Capture the cell that displays the provided text and extract its [X, Y] central coordinate. 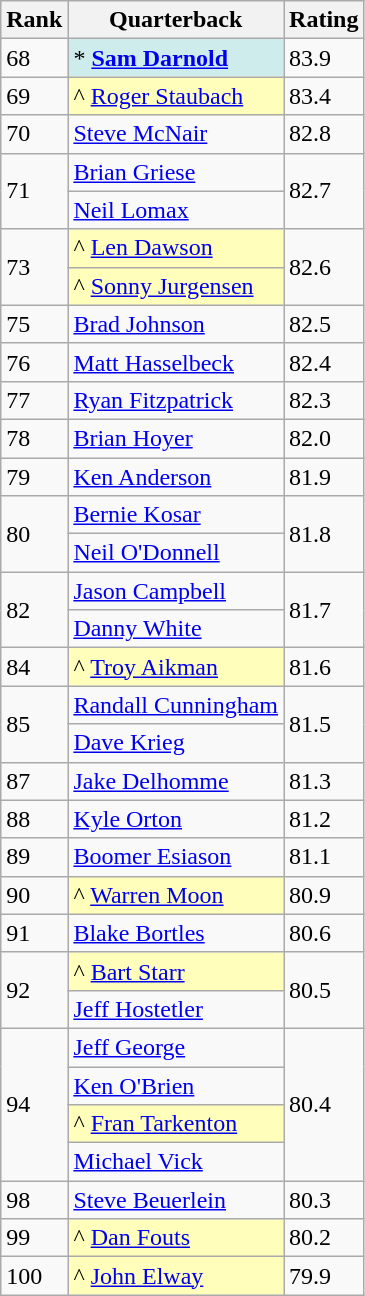
87 [34, 781]
81.3 [324, 781]
^ John Elway [176, 1276]
76 [34, 362]
73 [34, 267]
Danny White [176, 629]
Jeff George [176, 1047]
90 [34, 895]
82.7 [324, 191]
Steve Beuerlein [176, 1200]
84 [34, 667]
Ryan Fitzpatrick [176, 400]
81.7 [324, 610]
68 [34, 58]
Brad Johnson [176, 324]
91 [34, 933]
80.6 [324, 933]
Brian Hoyer [176, 438]
Jake Delhomme [176, 781]
^ Bart Starr [176, 971]
80.4 [324, 1104]
92 [34, 990]
Brian Griese [176, 172]
^ Fran Tarkenton [176, 1124]
Neil O'Donnell [176, 553]
81.1 [324, 857]
82.3 [324, 400]
88 [34, 819]
Rank [34, 20]
Bernie Kosar [176, 515]
82 [34, 610]
Boomer Esiason [176, 857]
Jason Campbell [176, 591]
89 [34, 857]
Rating [324, 20]
82.0 [324, 438]
82.4 [324, 362]
Quarterback [176, 20]
79.9 [324, 1276]
Matt Hasselbeck [176, 362]
* Sam Darnold [176, 58]
80.3 [324, 1200]
83.9 [324, 58]
80.9 [324, 895]
Dave Krieg [176, 743]
81.9 [324, 477]
71 [34, 191]
75 [34, 324]
98 [34, 1200]
Michael Vick [176, 1162]
69 [34, 96]
83.4 [324, 96]
82.6 [324, 267]
Neil Lomax [176, 210]
^ Warren Moon [176, 895]
80.2 [324, 1238]
70 [34, 134]
Steve McNair [176, 134]
82.8 [324, 134]
^ Sonny Jurgensen [176, 286]
80.5 [324, 990]
Ken O'Brien [176, 1085]
82.5 [324, 324]
79 [34, 477]
Kyle Orton [176, 819]
^ Troy Aikman [176, 667]
^ Roger Staubach [176, 96]
100 [34, 1276]
^ Len Dawson [176, 248]
78 [34, 438]
81.6 [324, 667]
Randall Cunningham [176, 705]
Ken Anderson [176, 477]
99 [34, 1238]
Jeff Hostetler [176, 1009]
85 [34, 724]
80 [34, 534]
81.5 [324, 724]
81.8 [324, 534]
^ Dan Fouts [176, 1238]
94 [34, 1104]
Blake Bortles [176, 933]
81.2 [324, 819]
77 [34, 400]
